Scan for the cell matching the given text and deliver its (x, y) coordinate at center. 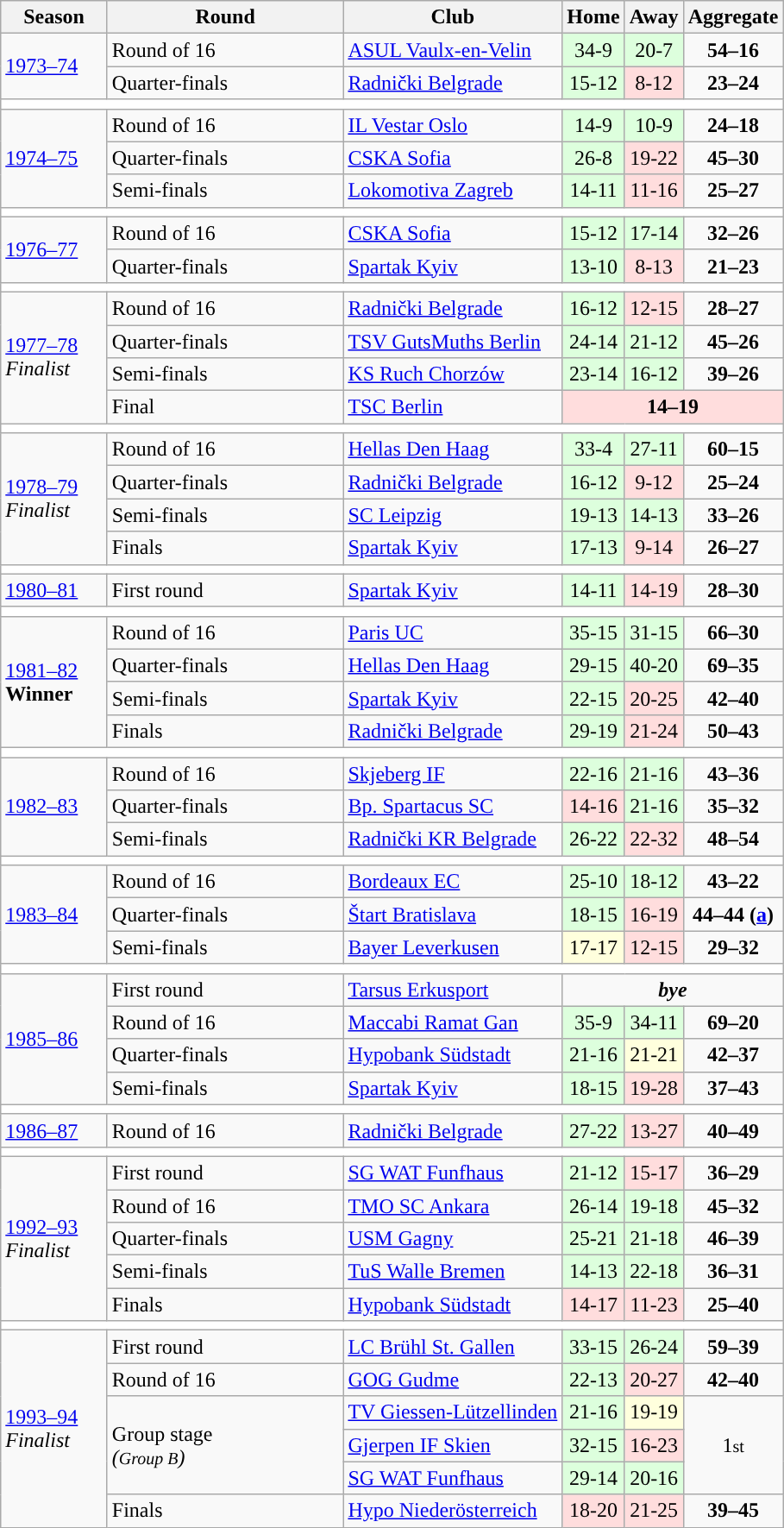
22-15 (593, 698)
16-19 (654, 915)
25–27 (733, 191)
Club (453, 17)
1980–81 (54, 590)
11-23 (654, 1305)
33–26 (733, 515)
18-12 (654, 882)
27-11 (654, 450)
21-25 (654, 1511)
19-22 (654, 158)
Radnički KR Belgrade (453, 839)
21-21 (654, 1055)
1983–84 (54, 915)
34-9 (593, 50)
Bayer Leverkusen (453, 947)
Away (654, 17)
21-24 (654, 731)
Aggregate (733, 17)
1981–82 Winner (54, 682)
Gjerpen IF Skien (453, 1445)
20-27 (654, 1380)
19-28 (654, 1088)
SC Leipzig (453, 515)
9-14 (654, 548)
44–44 (a) (733, 915)
9-12 (654, 482)
25-21 (593, 1239)
Tarsus Erkusport (453, 990)
TSC Berlin (453, 407)
42–37 (733, 1055)
TSV GutsMuths Berlin (453, 341)
29-19 (593, 731)
34-11 (654, 1022)
Season (54, 17)
45–26 (733, 341)
26-8 (593, 158)
22-32 (654, 839)
20-16 (654, 1478)
Bp. Spartacus SC (453, 807)
26-24 (654, 1347)
1993–94 Finalist (54, 1429)
28–30 (733, 590)
1978–79 Finalist (54, 499)
14–19 (673, 407)
39–45 (733, 1511)
66–30 (733, 632)
8-12 (654, 83)
35–32 (733, 807)
20-25 (654, 698)
1977–78 Finalist (54, 357)
Skjeberg IF (453, 774)
43–22 (733, 882)
43–36 (733, 774)
IL Vestar Oslo (453, 125)
10-9 (654, 125)
15-17 (654, 1173)
14-16 (593, 807)
23–24 (733, 83)
19-18 (654, 1205)
45–32 (733, 1205)
bye (673, 990)
14-9 (593, 125)
69–20 (733, 1022)
29-15 (593, 665)
40-20 (654, 665)
22-18 (654, 1272)
24–18 (733, 125)
KS Ruch Chorzów (453, 374)
16-23 (654, 1445)
35-9 (593, 1022)
8-13 (654, 266)
Round (225, 17)
USM Gagny (453, 1239)
1986–87 (54, 1130)
1982–83 (54, 807)
33-15 (593, 1347)
29–32 (733, 947)
37–43 (733, 1088)
50–43 (733, 731)
40–49 (733, 1130)
14-17 (593, 1305)
21–23 (733, 266)
25–24 (733, 482)
ASUL Vaulx-en-Velin (453, 50)
Lokomotiva Zagreb (453, 191)
1985–86 (54, 1039)
11-16 (654, 191)
1st (733, 1445)
13-27 (654, 1130)
60–15 (733, 450)
14-19 (654, 590)
48–54 (733, 839)
25–40 (733, 1305)
29-14 (593, 1478)
Final (225, 407)
Home (593, 17)
59–39 (733, 1347)
17-14 (654, 233)
Bordeaux EC (453, 882)
69–35 (733, 665)
54–16 (733, 50)
13-10 (593, 266)
45–30 (733, 158)
35-15 (593, 632)
LC Brühl St. Gallen (453, 1347)
26-22 (593, 839)
TV Giessen-Lützellinden (453, 1412)
Maccabi Ramat Gan (453, 1022)
27-22 (593, 1130)
22-16 (593, 774)
39–26 (733, 374)
24-14 (593, 341)
1976–77 (54, 249)
TMO SC Ankara (453, 1205)
33-4 (593, 450)
17-13 (593, 548)
26-14 (593, 1205)
28–27 (733, 308)
22-13 (593, 1380)
Paris UC (453, 632)
1973–74 (54, 66)
36–29 (733, 1173)
1974–75 (54, 158)
32-15 (593, 1445)
Hypo Niederösterreich (453, 1511)
32–26 (733, 233)
36–31 (733, 1272)
46–39 (733, 1239)
18-20 (593, 1511)
GOG Gudme (453, 1380)
31-15 (654, 632)
19-19 (654, 1412)
TuS Walle Bremen (453, 1272)
Group stage(Group B) (225, 1445)
21-18 (654, 1239)
17-17 (593, 947)
26–27 (733, 548)
Štart Bratislava (453, 915)
1992–93 Finalist (54, 1238)
20-7 (654, 50)
19-13 (593, 515)
23-14 (593, 374)
25-10 (593, 882)
